Find where the given text appears and provide that cell's center as [X, Y] coordinate. 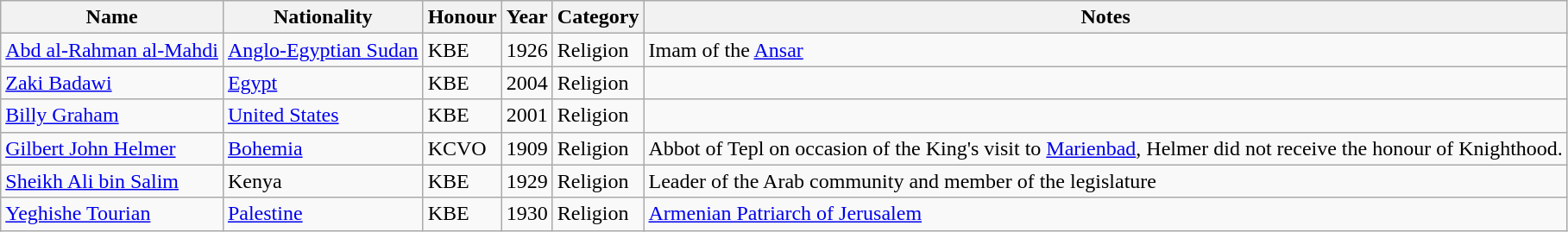
Year [526, 17]
Imam of the Ansar [1105, 50]
United States [323, 116]
Notes [1105, 17]
1926 [526, 50]
Yeghishe Tourian [112, 214]
Abbot of Tepl on occasion of the King's visit to Marienbad, Helmer did not receive the honour of Knighthood. [1105, 148]
2001 [526, 116]
Anglo-Egyptian Sudan [323, 50]
Nationality [323, 17]
Sheikh Ali bin Salim [112, 181]
KCVO [463, 148]
Armenian Patriarch of Jerusalem [1105, 214]
Name [112, 17]
1929 [526, 181]
Kenya [323, 181]
Zaki Badawi [112, 83]
1909 [526, 148]
Category [598, 17]
Honour [463, 17]
Bohemia [323, 148]
Palestine [323, 214]
2004 [526, 83]
1930 [526, 214]
Gilbert John Helmer [112, 148]
Billy Graham [112, 116]
Abd al-Rahman al-Mahdi [112, 50]
Leader of the Arab community and member of the legislature [1105, 181]
Egypt [323, 83]
